Return the [x, y] coordinate for the center point of the cell that contains the specified text.  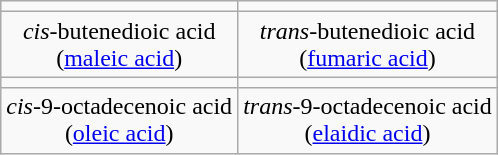
trans-9-octadecenoic acid (elaidic acid) [368, 120]
cis-9-octadecenoic acid (oleic acid) [120, 120]
cis-butenedioic acid (maleic acid) [120, 44]
trans-butenedioic acid (fumaric acid) [368, 44]
